Find where the given text appears and provide that cell's center as [X, Y] coordinate. 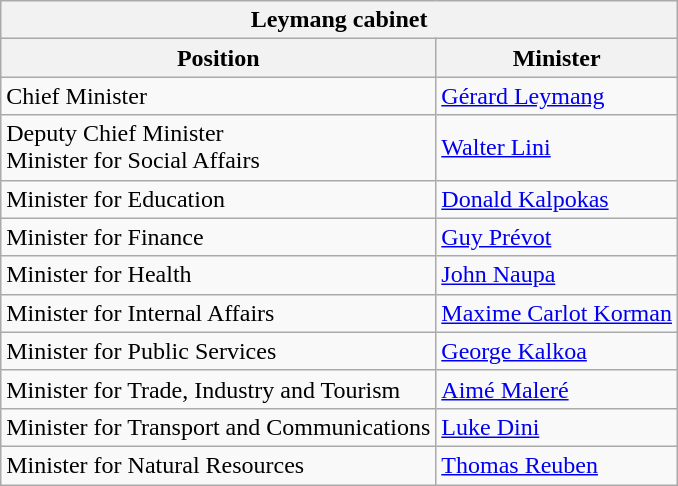
George Kalkoa [557, 351]
Minister [557, 58]
Minister for Education [218, 199]
John Naupa [557, 275]
Minister for Natural Resources [218, 465]
Thomas Reuben [557, 465]
Chief Minister [218, 96]
Minister for Transport and Communications [218, 427]
Minister for Internal Affairs [218, 313]
Minister for Health [218, 275]
Leymang cabinet [340, 20]
Deputy Chief MinisterMinister for Social Affairs [218, 148]
Position [218, 58]
Guy Prévot [557, 237]
Walter Lini [557, 148]
Minister for Trade, Industry and Tourism [218, 389]
Luke Dini [557, 427]
Aimé Maleré [557, 389]
Donald Kalpokas [557, 199]
Minister for Finance [218, 237]
Gérard Leymang [557, 96]
Minister for Public Services [218, 351]
Maxime Carlot Korman [557, 313]
